Pinpoint the cell where the given text exists, returning its [x, y] midpoint coordinate. 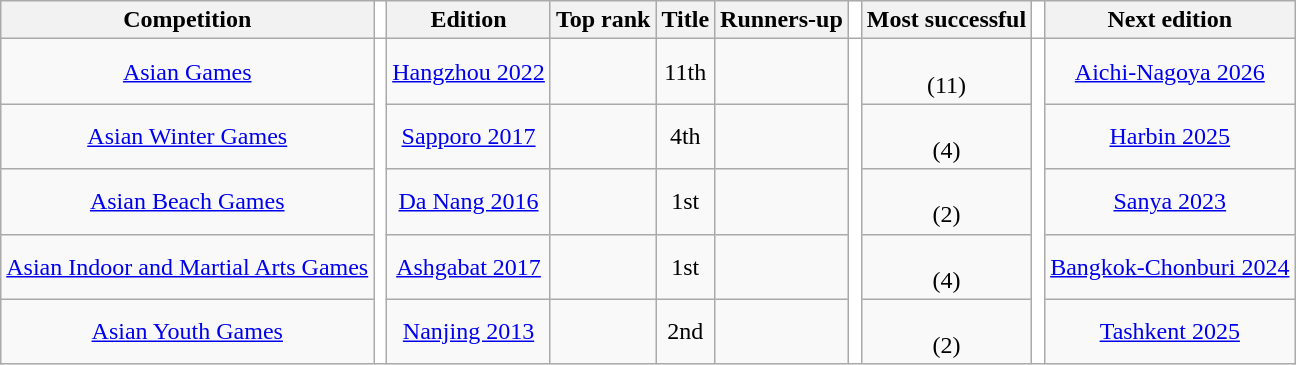
Top rank [603, 20]
Sanya 2023 [1170, 202]
Runners-up [782, 20]
Asian Games [188, 72]
Title [686, 20]
Asian Winter Games [188, 136]
(11) [946, 72]
4th [686, 136]
Ashgabat 2017 [469, 266]
Nanjing 2013 [469, 332]
Harbin 2025 [1170, 136]
Asian Indoor and Martial Arts Games [188, 266]
Most successful [946, 20]
Aichi-Nagoya 2026 [1170, 72]
2nd [686, 332]
Hangzhou 2022 [469, 72]
Asian Beach Games [188, 202]
Tashkent 2025 [1170, 332]
Edition [469, 20]
Sapporo 2017 [469, 136]
Competition [188, 20]
Da Nang 2016 [469, 202]
Bangkok-Chonburi 2024 [1170, 266]
Next edition [1170, 20]
11th [686, 72]
Asian Youth Games [188, 332]
